Locate the cell with the specified text and output its (X, Y) center coordinate. 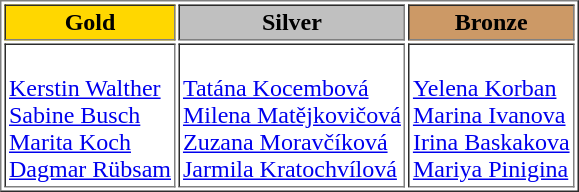
Kerstin WaltherSabine BuschMarita KochDagmar Rübsam (90, 116)
Gold (90, 22)
Bronze (491, 22)
Silver (292, 22)
Tatána KocembováMilena MatějkovičováZuzana MoravčíkováJarmila Kratochvílová (292, 116)
Yelena KorbanMarina IvanovaIrina BaskakovaMariya Pinigina (491, 116)
